Locate the cell with the specified text and output its [x, y] center coordinate. 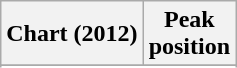
Chart (2012) [72, 34]
Peakposition [189, 34]
